Return [x, y] of the center of cell containing provided text 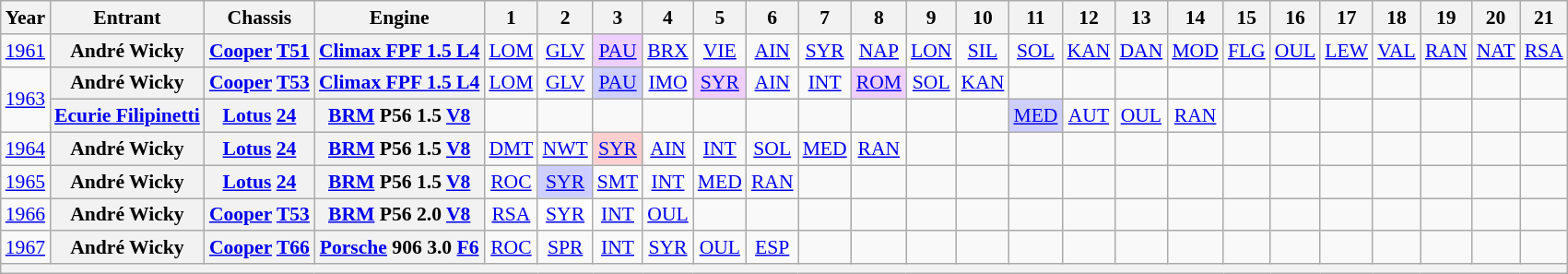
4 [667, 18]
16 [1295, 18]
BRM P56 2.0 V8 [399, 215]
FLG [1246, 51]
SPR [564, 248]
NWT [564, 149]
2 [564, 18]
DMT [511, 149]
Chassis [260, 18]
18 [1397, 18]
5 [720, 18]
7 [825, 18]
Cooper T51 [260, 51]
3 [618, 18]
MOD [1195, 51]
Cooper T66 [260, 248]
1967 [26, 248]
19 [1446, 18]
Ecurie Filipinetti [127, 116]
12 [1090, 18]
20 [1496, 18]
Porsche 906 3.0 F6 [399, 248]
9 [931, 18]
15 [1246, 18]
1966 [26, 215]
Entrant [127, 18]
1 [511, 18]
Engine [399, 18]
6 [772, 18]
14 [1195, 18]
1964 [26, 149]
AUT [1090, 116]
ROM [879, 83]
SMT [618, 182]
NAT [1496, 51]
17 [1346, 18]
VIE [720, 51]
10 [983, 18]
BRX [667, 51]
NAP [879, 51]
11 [1035, 18]
DAN [1141, 51]
1963 [26, 100]
SIL [983, 51]
VAL [1397, 51]
Year [26, 18]
IMO [667, 83]
1965 [26, 182]
LEW [1346, 51]
1961 [26, 51]
13 [1141, 18]
21 [1544, 18]
ESP [772, 248]
LON [931, 51]
8 [879, 18]
